Output the [X, Y] coordinate of the center of the cell containing the given text.  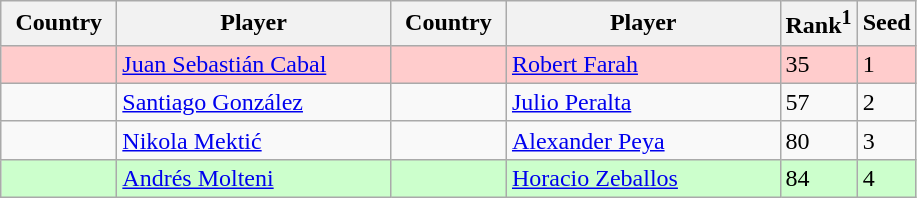
84 [818, 178]
Santiago González [254, 102]
35 [818, 64]
1 [886, 64]
57 [818, 102]
4 [886, 178]
Andrés Molteni [254, 178]
Horacio Zeballos [643, 178]
3 [886, 140]
Juan Sebastián Cabal [254, 64]
Julio Peralta [643, 102]
Rank1 [818, 24]
Robert Farah [643, 64]
2 [886, 102]
Alexander Peya [643, 140]
Seed [886, 24]
Nikola Mektić [254, 140]
80 [818, 140]
